From the cell containing the given text, extract its center point as [x, y] coordinate. 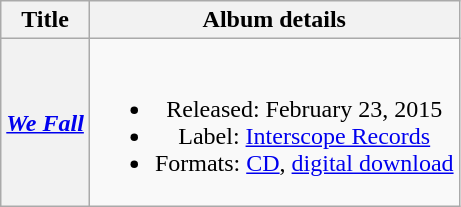
We Fall [46, 122]
Album details [274, 20]
Title [46, 20]
Released: February 23, 2015Label: Interscope RecordsFormats: CD, digital download [274, 122]
